From the cell containing the given text, extract its center point as (X, Y) coordinate. 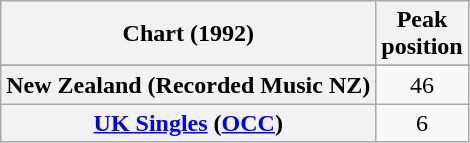
Chart (1992) (188, 34)
UK Singles (OCC) (188, 123)
6 (422, 123)
Peakposition (422, 34)
46 (422, 85)
New Zealand (Recorded Music NZ) (188, 85)
